Locate the cell with the specified text and output its [X, Y] center coordinate. 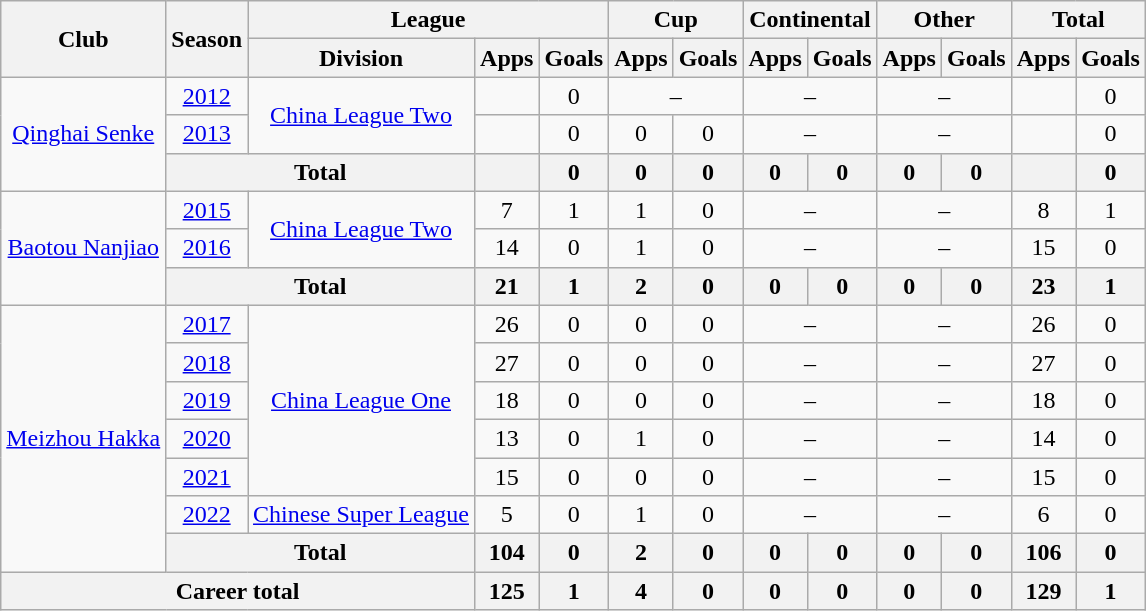
2012 [207, 96]
2021 [207, 477]
2013 [207, 134]
Chinese Super League [362, 515]
2016 [207, 248]
Qinghai Senke [84, 134]
23 [1043, 286]
2019 [207, 400]
Division [362, 58]
2020 [207, 438]
4 [641, 591]
6 [1043, 515]
Cup [676, 20]
5 [507, 515]
129 [1043, 591]
Other [944, 20]
13 [507, 438]
125 [507, 591]
China League One [362, 400]
7 [507, 210]
2017 [207, 324]
Career total [238, 591]
Club [84, 39]
21 [507, 286]
Continental [810, 20]
2022 [207, 515]
League [428, 20]
Meizhou Hakka [84, 438]
Baotou Nanjiao [84, 248]
2018 [207, 362]
2015 [207, 210]
8 [1043, 210]
Season [207, 39]
106 [1043, 553]
104 [507, 553]
